Identify which cell holds the provided text, then report its (X, Y) central coordinate. 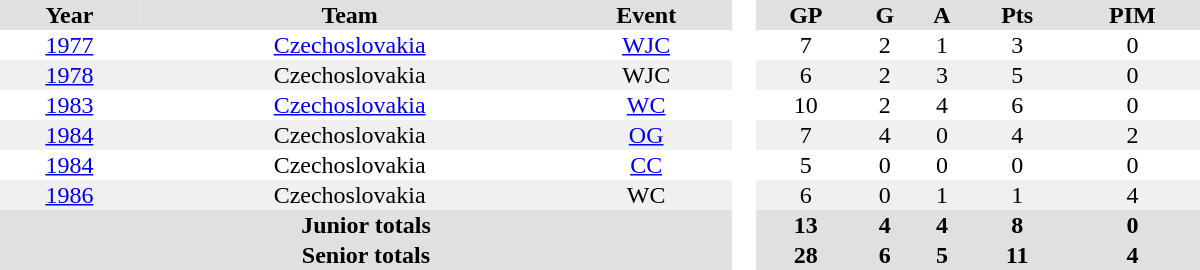
8 (1018, 225)
Pts (1018, 15)
G (884, 15)
1983 (70, 105)
1986 (70, 195)
Year (70, 15)
1978 (70, 75)
10 (806, 105)
PIM (1132, 15)
Event (646, 15)
OG (646, 135)
1977 (70, 45)
11 (1018, 255)
Team (350, 15)
Junior totals (366, 225)
13 (806, 225)
Senior totals (366, 255)
CC (646, 165)
A (942, 15)
28 (806, 255)
GP (806, 15)
